Pinpoint the cell where the given text exists, returning its (x, y) midpoint coordinate. 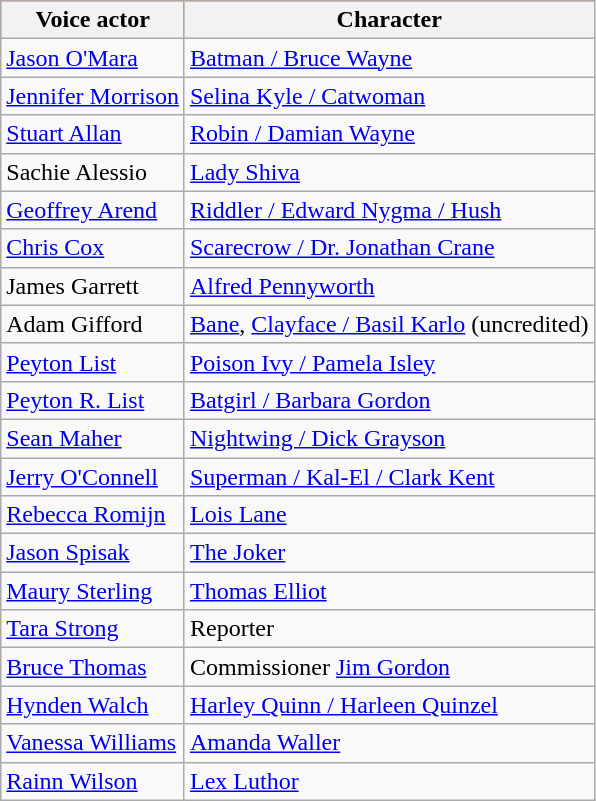
Harley Quinn / Harleen Quinzel (389, 705)
Peyton R. List (93, 400)
Bane, Clayface / Basil Karlo (uncredited) (389, 324)
Lady Shiva (389, 172)
Amanda Waller (389, 743)
Tara Strong (93, 629)
Stuart Allan (93, 134)
Jason Spisak (93, 553)
Jerry O'Connell (93, 477)
Batgirl / Barbara Gordon (389, 400)
Voice actor (93, 20)
Character (389, 20)
Poison Ivy / Pamela Isley (389, 362)
Peyton List (93, 362)
Bruce Thomas (93, 667)
Sean Maher (93, 438)
Thomas Elliot (389, 591)
Superman / Kal-El / Clark Kent (389, 477)
Robin / Damian Wayne (389, 134)
Vanessa Williams (93, 743)
Hynden Walch (93, 705)
Maury Sterling (93, 591)
Selina Kyle / Catwoman (389, 96)
Reporter (389, 629)
Jason O'Mara (93, 58)
James Garrett (93, 286)
Geoffrey Arend (93, 210)
Batman / Bruce Wayne (389, 58)
Sachie Alessio (93, 172)
Alfred Pennyworth (389, 286)
Lois Lane (389, 515)
Adam Gifford (93, 324)
Chris Cox (93, 248)
The Joker (389, 553)
Commissioner Jim Gordon (389, 667)
Jennifer Morrison (93, 96)
Scarecrow / Dr. Jonathan Crane (389, 248)
Nightwing / Dick Grayson (389, 438)
Riddler / Edward Nygma / Hush (389, 210)
Rebecca Romijn (93, 515)
Rainn Wilson (93, 781)
Lex Luthor (389, 781)
